Return the (X, Y) coordinate for the center point of the cell that contains the specified text.  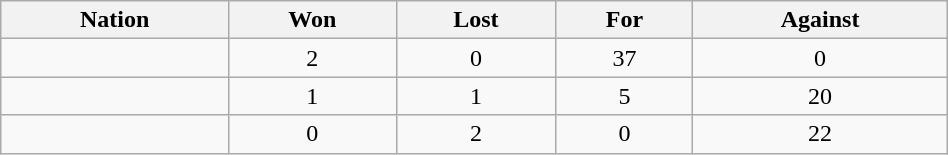
Won (312, 20)
22 (820, 134)
Against (820, 20)
For (624, 20)
Nation (115, 20)
5 (624, 96)
37 (624, 58)
20 (820, 96)
Lost (476, 20)
